Determine the [X, Y] coordinate at the center of the cell enclosing the given text.  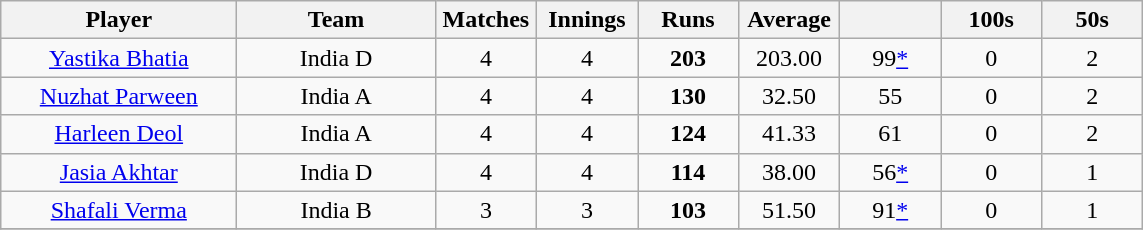
Shafali Verma [119, 210]
Innings [586, 20]
Runs [688, 20]
Player [119, 20]
203 [688, 58]
99* [890, 58]
100s [992, 20]
38.00 [790, 172]
Nuzhat Parween [119, 96]
56* [890, 172]
41.33 [790, 134]
51.50 [790, 210]
India B [336, 210]
124 [688, 134]
114 [688, 172]
Team [336, 20]
203.00 [790, 58]
Matches [486, 20]
Yastika Bhatia [119, 58]
61 [890, 134]
Harleen Deol [119, 134]
91* [890, 210]
55 [890, 96]
103 [688, 210]
Jasia Akhtar [119, 172]
130 [688, 96]
50s [1092, 20]
32.50 [790, 96]
Average [790, 20]
